Capture the cell that displays the provided text and extract its (x, y) central coordinate. 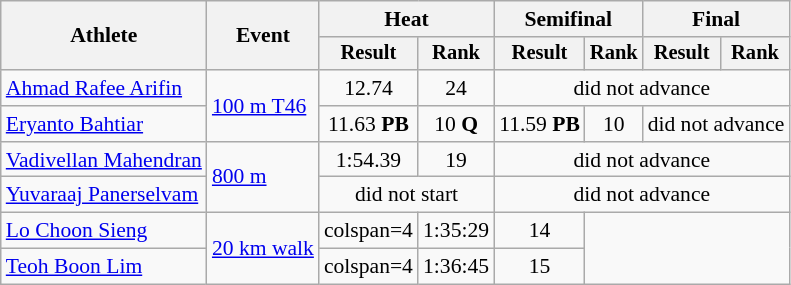
did not start (406, 195)
Heat (406, 19)
14 (540, 231)
Lo Choon Sieng (104, 231)
Vadivellan Mahendran (104, 160)
Event (263, 36)
Ahmad Rafee Arifin (104, 88)
100 m T46 (263, 106)
24 (456, 88)
20 km walk (263, 248)
Final (716, 19)
12.74 (368, 88)
11.63 PB (368, 124)
Semifinal (568, 19)
800 m (263, 178)
1:35:29 (456, 231)
Teoh Boon Lim (104, 267)
Yuvaraaj Panerselvam (104, 195)
1:36:45 (456, 267)
15 (540, 267)
Athlete (104, 36)
Eryanto Bahtiar (104, 124)
10 (614, 124)
1:54.39 (368, 160)
19 (456, 160)
11.59 PB (540, 124)
10 Q (456, 124)
